Extract the (x, y) coordinate from the center of the cell holding the provided text.  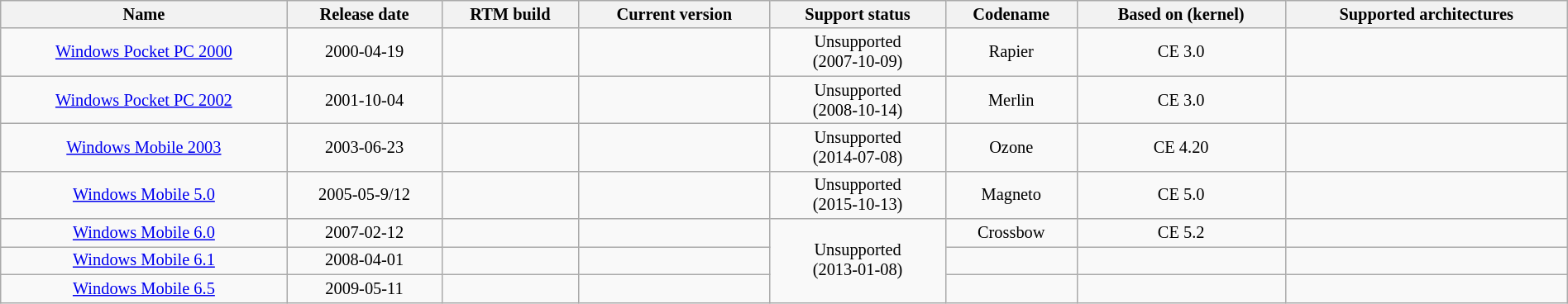
CE 4.20 (1181, 147)
RTM build (510, 14)
Support status (858, 14)
2000-04-19 (364, 52)
2008-04-01 (364, 260)
Unsupported(2015-10-13) (858, 195)
2001-10-04 (364, 100)
Based on (kernel) (1181, 14)
Unsupported(2007-10-09) (858, 52)
Windows Pocket PC 2002 (144, 100)
2003-06-23 (364, 147)
Unsupported(2014-07-08) (858, 147)
Rapier (1011, 52)
Release date (364, 14)
Crossbow (1011, 233)
2007-02-12 (364, 233)
Magneto (1011, 195)
Unsupported(2008-10-14) (858, 100)
Merlin (1011, 100)
Windows Mobile 6.0 (144, 233)
Windows Pocket PC 2000 (144, 52)
Windows Mobile 6.1 (144, 260)
Windows Mobile 2003 (144, 147)
Windows Mobile 5.0 (144, 195)
2005-05-9/12 (364, 195)
2009-05-11 (364, 288)
Unsupported(2013-01-08) (858, 261)
Current version (675, 14)
Supported architectures (1426, 14)
Codename (1011, 14)
Name (144, 14)
CE 5.2 (1181, 233)
CE 5.0 (1181, 195)
Ozone (1011, 147)
Windows Mobile 6.5 (144, 288)
